Search for the cell housing the specified text and yield its [X, Y] center coordinate. 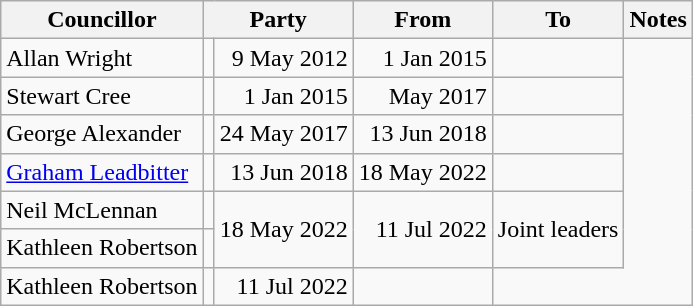
9 May 2012 [284, 58]
Neil McLennan [102, 210]
Party [278, 20]
To [558, 20]
Councillor [102, 20]
Joint leaders [558, 229]
Stewart Cree [102, 96]
Graham Leadbitter [102, 172]
From [422, 20]
24 May 2017 [284, 134]
George Alexander [102, 134]
Notes [658, 20]
May 2017 [422, 96]
Allan Wright [102, 58]
